Search for the cell housing the specified text and yield its [X, Y] center coordinate. 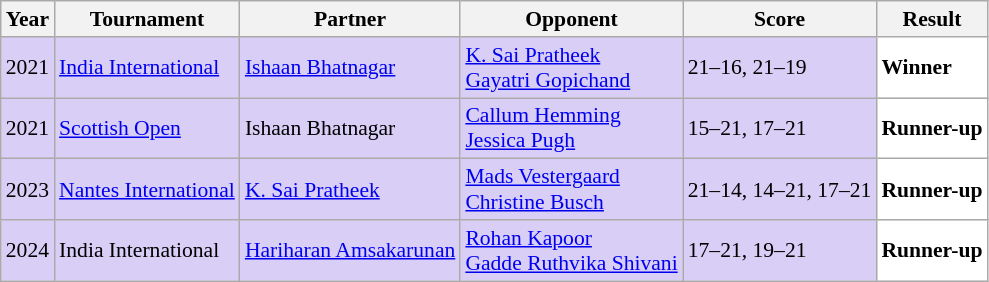
21–14, 14–21, 17–21 [780, 190]
Year [28, 19]
Scottish Open [147, 128]
Rohan Kapoor Gadde Ruthvika Shivani [571, 250]
Score [780, 19]
Opponent [571, 19]
15–21, 17–21 [780, 128]
Partner [350, 19]
Nantes International [147, 190]
Hariharan Amsakarunan [350, 250]
Callum Hemming Jessica Pugh [571, 128]
Winner [932, 68]
Mads Vestergaard Christine Busch [571, 190]
K. Sai Pratheek Gayatri Gopichand [571, 68]
2023 [28, 190]
17–21, 19–21 [780, 250]
Result [932, 19]
K. Sai Pratheek [350, 190]
21–16, 21–19 [780, 68]
Tournament [147, 19]
2024 [28, 250]
